Locate the cell with the specified text and output its (x, y) center coordinate. 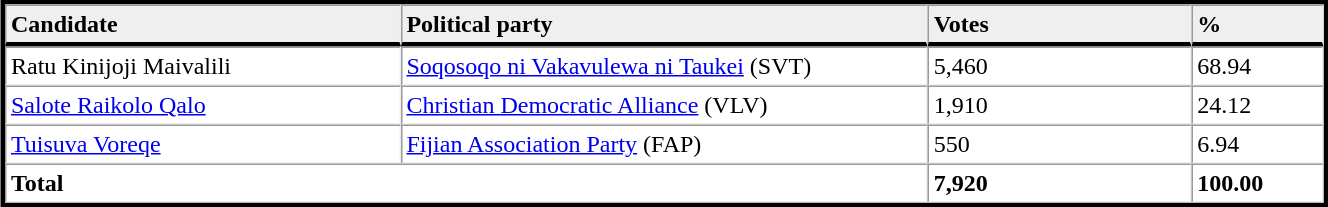
24.12 (1257, 106)
Soqosoqo ni Vakavulewa ni Taukei (SVT) (664, 66)
1,910 (1060, 106)
Votes (1060, 25)
Salote Raikolo Qalo (202, 106)
7,920 (1060, 184)
% (1257, 25)
Christian Democratic Alliance (VLV) (664, 106)
Ratu Kinijoji Maivalili (202, 66)
Total (466, 184)
550 (1060, 144)
6.94 (1257, 144)
Tuisuva Voreqe (202, 144)
Fijian Association Party (FAP) (664, 144)
68.94 (1257, 66)
5,460 (1060, 66)
100.00 (1257, 184)
Candidate (202, 25)
Political party (664, 25)
